Identify which cell holds the provided text, then report its (x, y) central coordinate. 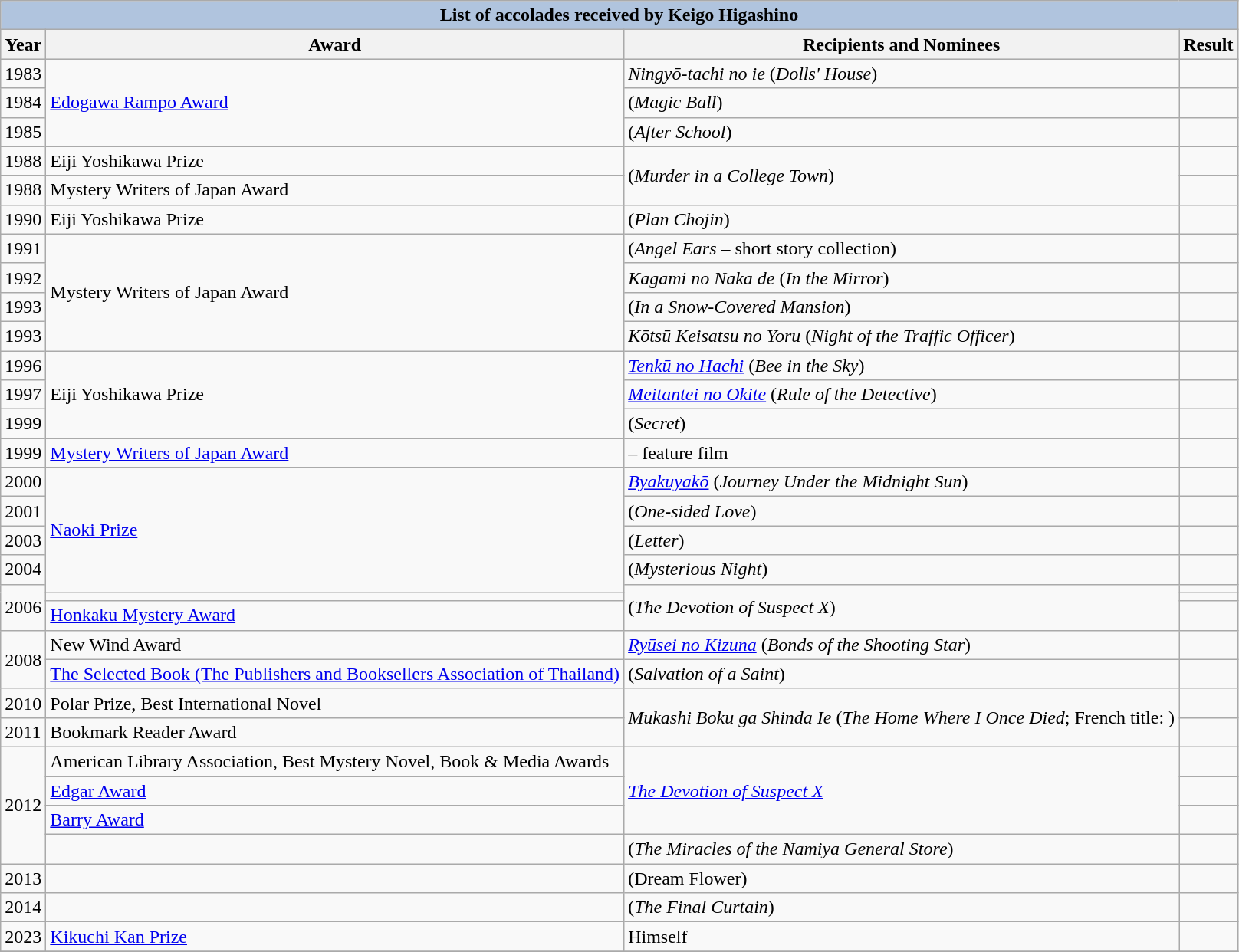
Ryūsei no Kizuna (Bonds of the Shooting Star) (902, 645)
Bookmark Reader Award (335, 732)
1985 (23, 132)
1991 (23, 248)
1983 (23, 74)
2004 (23, 570)
(Magic Ball) (902, 103)
2023 (23, 937)
(After School) (902, 132)
New Wind Award (335, 645)
Edogawa Rampo Award (335, 103)
Naoki Prize (335, 530)
Award (335, 44)
(One-sided Love) (902, 511)
2001 (23, 511)
(Mysterious Night) (902, 570)
Barry Award (335, 820)
– feature film (902, 453)
List of accolades received by Keigo Higashino (619, 15)
(Plan Chojin) (902, 219)
Ningyō-tachi no ie (Dolls' House) (902, 74)
Kagami no Naka de (In the Mirror) (902, 277)
1997 (23, 395)
(The Miracles of the Namiya General Store) (902, 849)
(Murder in a College Town) (902, 176)
(Salvation of a Saint) (902, 674)
1990 (23, 219)
(Angel Ears – short story collection) (902, 248)
2013 (23, 878)
2012 (23, 805)
1992 (23, 277)
Tenkū no Hachi (Bee in the Sky) (902, 366)
The Selected Book (The Publishers and Booksellers Association of Thailand) (335, 674)
Honkaku Mystery Award (335, 616)
Result (1208, 44)
Himself (902, 937)
(In a Snow-Covered Mansion) (902, 307)
(The Final Curtain) (902, 908)
Year (23, 44)
Byakuyakō (Journey Under the Midnight Sun) (902, 482)
2014 (23, 908)
Recipients and Nominees (902, 44)
2000 (23, 482)
2008 (23, 659)
Kōtsū Keisatsu no Yoru (Night of the Traffic Officer) (902, 336)
2003 (23, 540)
Mukashi Boku ga Shinda Ie (The Home Where I Once Died; French title: ) (902, 717)
(Secret) (902, 424)
(The Devotion of Suspect X) (902, 607)
(Dream Flower) (902, 878)
The Devotion of Suspect X (902, 790)
2010 (23, 703)
(Letter) (902, 540)
Polar Prize, Best International Novel (335, 703)
Edgar Award (335, 790)
1984 (23, 103)
Meitantei no Okite (Rule of the Detective) (902, 395)
1996 (23, 366)
2006 (23, 607)
2011 (23, 732)
Kikuchi Kan Prize (335, 937)
American Library Association, Best Mystery Novel, Book & Media Awards (335, 761)
